From the cell containing the given text, extract its center point as (x, y) coordinate. 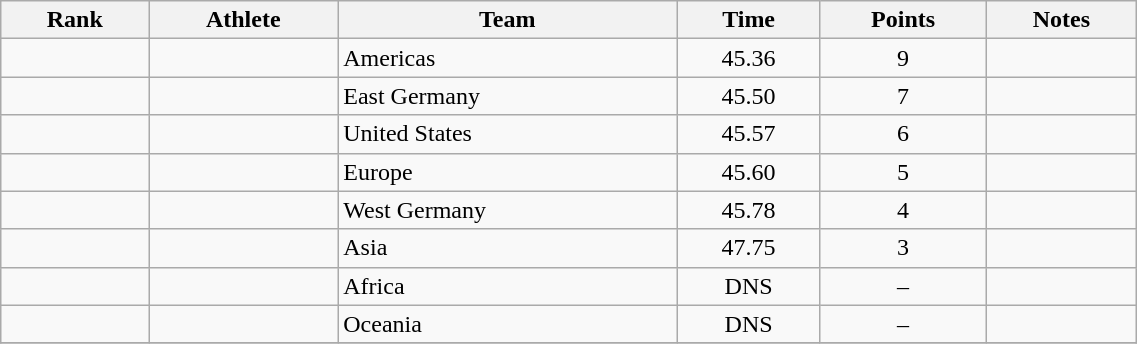
Points (903, 20)
Americas (508, 58)
45.36 (748, 58)
Europe (508, 172)
47.75 (748, 248)
6 (903, 134)
9 (903, 58)
5 (903, 172)
4 (903, 210)
Notes (1062, 20)
West Germany (508, 210)
United States (508, 134)
Time (748, 20)
East Germany (508, 96)
Team (508, 20)
Africa (508, 286)
45.78 (748, 210)
Rank (75, 20)
45.60 (748, 172)
45.57 (748, 134)
3 (903, 248)
Oceania (508, 324)
Asia (508, 248)
7 (903, 96)
Athlete (244, 20)
45.50 (748, 96)
